Locate the cell with the specified text and output its (X, Y) center coordinate. 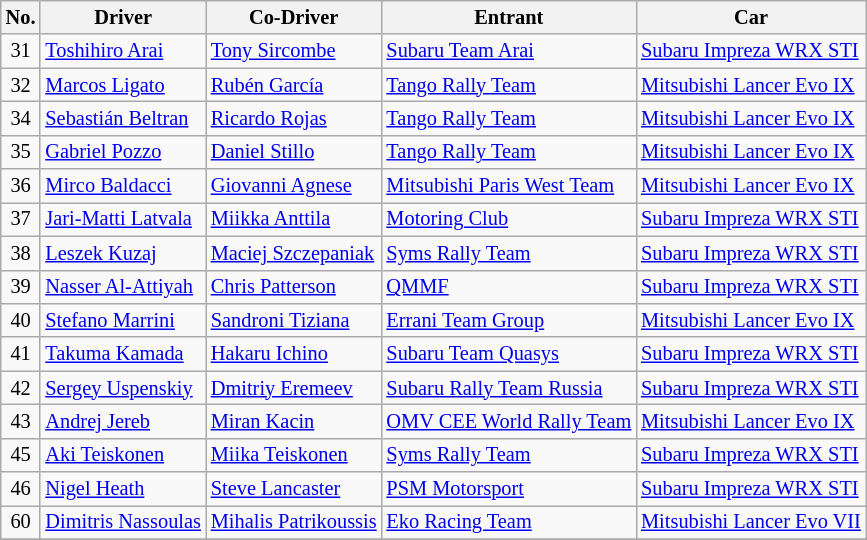
38 (21, 253)
Chris Patterson (294, 287)
Mirco Baldacci (122, 186)
Subaru Team Quasys (508, 354)
Andrej Jereb (122, 421)
Sandroni Tiziana (294, 320)
45 (21, 455)
Eko Racing Team (508, 522)
Motoring Club (508, 219)
QMMF (508, 287)
34 (21, 118)
Ricardo Rojas (294, 118)
Dmitriy Eremeev (294, 388)
Nigel Heath (122, 489)
32 (21, 85)
Marcos Ligato (122, 85)
Jari-Matti Latvala (122, 219)
Steve Lancaster (294, 489)
Miikka Anttila (294, 219)
Sebastián Beltran (122, 118)
Subaru Team Arai (508, 51)
Nasser Al-Attiyah (122, 287)
31 (21, 51)
41 (21, 354)
Sergey Uspenskiy (122, 388)
Gabriel Pozzo (122, 152)
Daniel Stillo (294, 152)
Leszek Kuzaj (122, 253)
Tony Sircombe (294, 51)
39 (21, 287)
60 (21, 522)
Rubén García (294, 85)
Hakaru Ichino (294, 354)
Errani Team Group (508, 320)
37 (21, 219)
Mitsubishi Paris West Team (508, 186)
Car (751, 17)
Miika Teiskonen (294, 455)
PSM Motorsport (508, 489)
43 (21, 421)
Mihalis Patrikoussis (294, 522)
No. (21, 17)
Stefano Marrini (122, 320)
Takuma Kamada (122, 354)
46 (21, 489)
Co-Driver (294, 17)
Giovanni Agnese (294, 186)
Entrant (508, 17)
Subaru Rally Team Russia (508, 388)
Mitsubishi Lancer Evo VII (751, 522)
Aki Teiskonen (122, 455)
Maciej Szczepaniak (294, 253)
42 (21, 388)
Toshihiro Arai (122, 51)
OMV CEE World Rally Team (508, 421)
Dimitris Nassoulas (122, 522)
Miran Kacin (294, 421)
Driver (122, 17)
40 (21, 320)
35 (21, 152)
36 (21, 186)
